Determine the [x, y] coordinate at the center of the cell enclosing the given text.  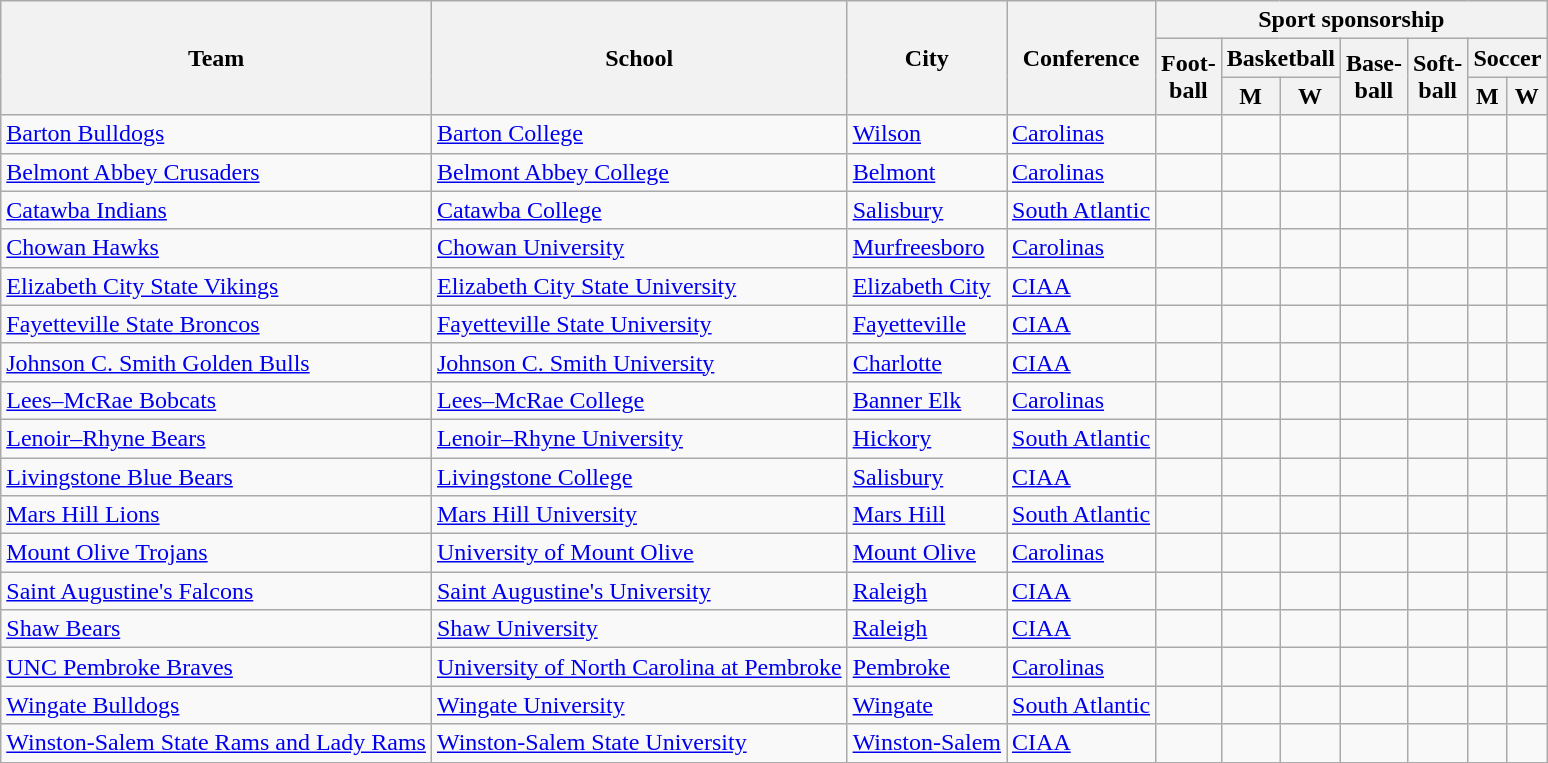
Mount Olive [926, 553]
Mars Hill [926, 515]
University of North Carolina at Pembroke [639, 667]
Basketball [1280, 58]
Mount Olive Trojans [216, 553]
Sport sponsorship [1352, 20]
Elizabeth City State University [639, 286]
Shaw University [639, 629]
Base-ball [1374, 77]
Barton Bulldogs [216, 134]
Livingstone College [639, 477]
Elizabeth City State Vikings [216, 286]
Catawba Indians [216, 210]
Banner Elk [926, 400]
University of Mount Olive [639, 553]
Lenoir–Rhyne University [639, 438]
Chowan Hawks [216, 248]
Lees–McRae College [639, 400]
Livingstone Blue Bears [216, 477]
Saint Augustine's University [639, 591]
Saint Augustine's Falcons [216, 591]
Wingate [926, 705]
Pembroke [926, 667]
Belmont Abbey Crusaders [216, 172]
Conference [1082, 58]
City [926, 58]
Mars Hill University [639, 515]
Hickory [926, 438]
Elizabeth City [926, 286]
Wingate Bulldogs [216, 705]
Shaw Bears [216, 629]
Soccer [1508, 58]
Mars Hill Lions [216, 515]
Charlotte [926, 362]
School [639, 58]
Murfreesboro [926, 248]
Fayetteville State University [639, 324]
Fayetteville [926, 324]
Winston-Salem State Rams and Lady Rams [216, 743]
Winston-Salem State University [639, 743]
Foot-ball [1189, 77]
Belmont [926, 172]
Wilson [926, 134]
Team [216, 58]
Winston-Salem [926, 743]
Johnson C. Smith Golden Bulls [216, 362]
Johnson C. Smith University [639, 362]
Catawba College [639, 210]
Belmont Abbey College [639, 172]
Soft-ball [1437, 77]
Chowan University [639, 248]
UNC Pembroke Braves [216, 667]
Lenoir–Rhyne Bears [216, 438]
Lees–McRae Bobcats [216, 400]
Barton College [639, 134]
Wingate University [639, 705]
Fayetteville State Broncos [216, 324]
